For the text-containing cell, return its midpoint in [X, Y] coordinate format. 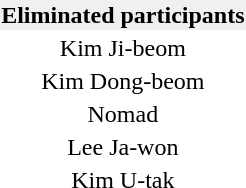
Lee Ja-won [123, 147]
Nomad [123, 114]
Kim Ji-beom [123, 48]
Eliminated participants [123, 15]
Kim Dong-beom [123, 81]
